Return the (X, Y) coordinate for the center point of the cell that contains the specified text.  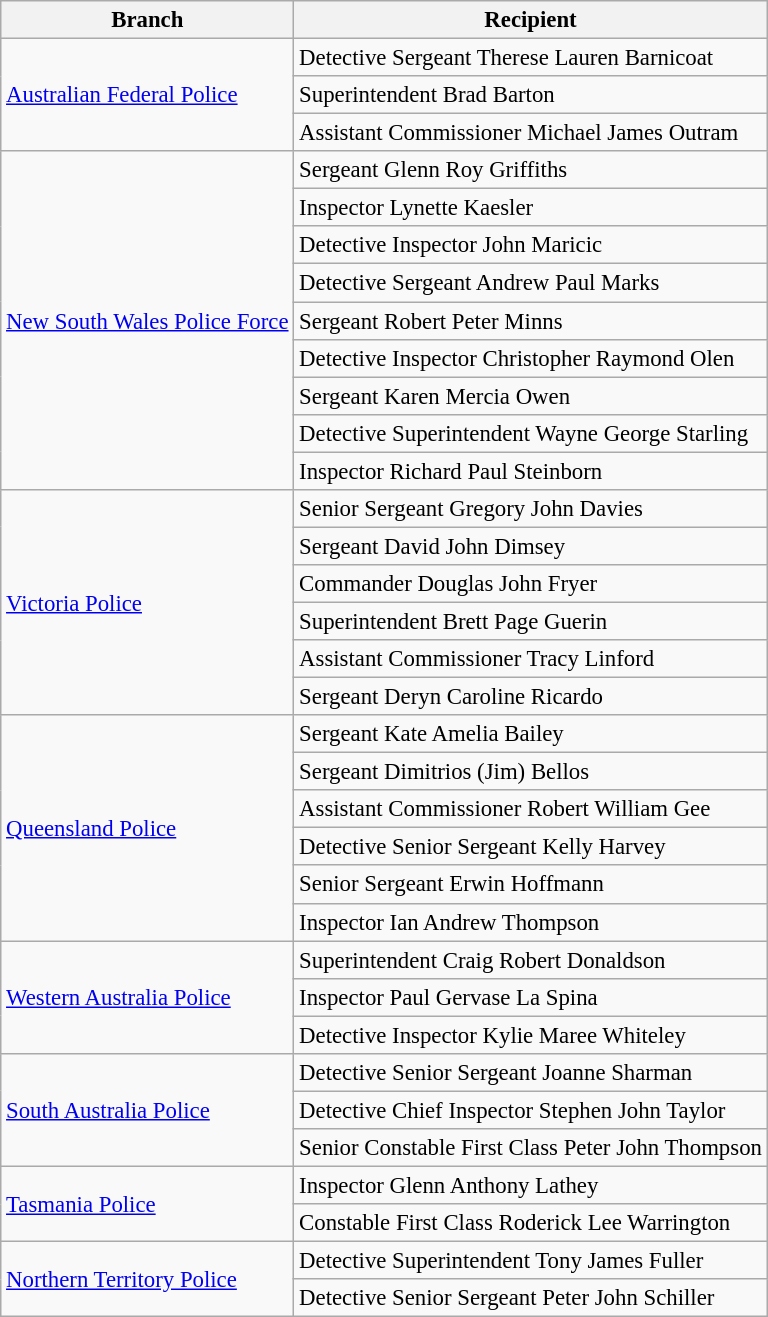
South Australia Police (148, 1110)
Superintendent Brad Barton (530, 95)
Inspector Lynette Kaesler (530, 208)
Constable First Class Roderick Lee Warrington (530, 1223)
Branch (148, 20)
Assistant Commissioner Michael James Outram (530, 133)
Superintendent Brett Page Guerin (530, 621)
Sergeant Robert Peter Minns (530, 321)
Detective Senior Sergeant Joanne Sharman (530, 1073)
Senior Sergeant Erwin Hoffmann (530, 885)
Detective Senior Sergeant Peter John Schiller (530, 1298)
Commander Douglas John Fryer (530, 584)
Inspector Paul Gervase La Spina (530, 997)
Sergeant Glenn Roy Griffiths (530, 170)
Sergeant David John Dimsey (530, 546)
Inspector Ian Andrew Thompson (530, 922)
Assistant Commissioner Tracy Linford (530, 659)
Sergeant Karen Mercia Owen (530, 396)
Assistant Commissioner Robert William Gee (530, 809)
Northern Territory Police (148, 1280)
Western Australia Police (148, 998)
Sergeant Kate Amelia Bailey (530, 734)
Inspector Glenn Anthony Lathey (530, 1185)
Sergeant Dimitrios (Jim) Bellos (530, 772)
New South Wales Police Force (148, 320)
Sergeant Deryn Caroline Ricardo (530, 697)
Detective Sergeant Andrew Paul Marks (530, 283)
Victoria Police (148, 603)
Recipient (530, 20)
Tasmania Police (148, 1204)
Detective Superintendent Wayne George Starling (530, 433)
Superintendent Craig Robert Donaldson (530, 960)
Detective Superintendent Tony James Fuller (530, 1261)
Detective Senior Sergeant Kelly Harvey (530, 847)
Inspector Richard Paul Steinborn (530, 471)
Detective Chief Inspector Stephen John Taylor (530, 1110)
Detective Sergeant Therese Lauren Barnicoat (530, 58)
Queensland Police (148, 828)
Detective Inspector Kylie Maree Whiteley (530, 1035)
Detective Inspector John Maricic (530, 245)
Detective Inspector Christopher Raymond Olen (530, 358)
Senior Constable First Class Peter John Thompson (530, 1148)
Australian Federal Police (148, 96)
Senior Sergeant Gregory John Davies (530, 509)
